Locate the cell with the specified text and output its [X, Y] center coordinate. 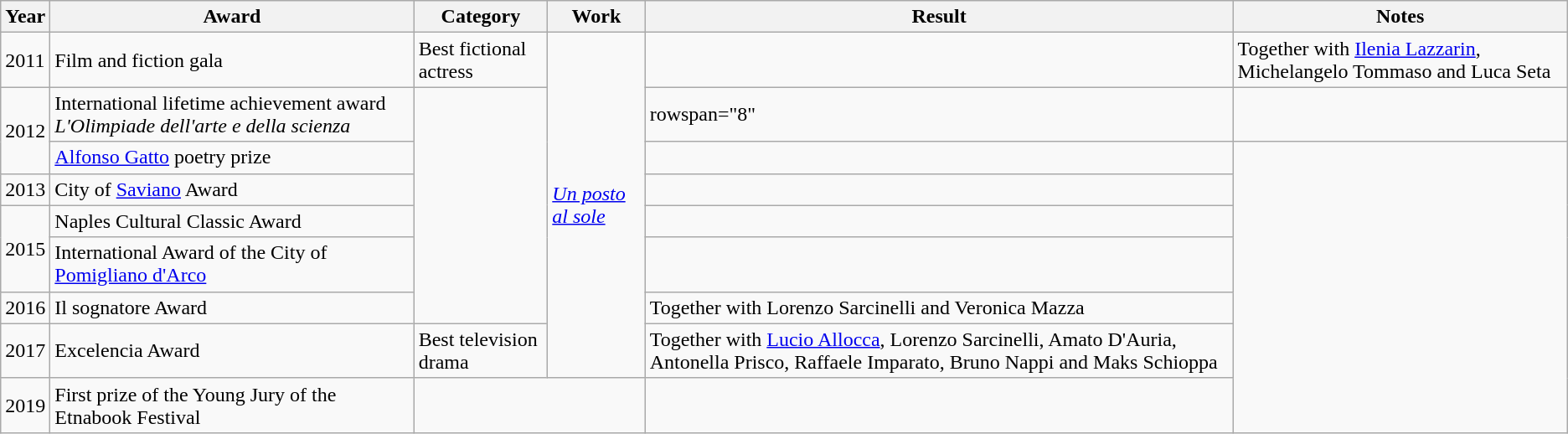
2016 [25, 307]
International Award of the City of Pomigliano d'Arco [232, 265]
Il sognatore Award [232, 307]
Category [481, 17]
Notes [1400, 17]
Together with Lorenzo Sarcinelli and Veronica Mazza [939, 307]
First prize of the Young Jury of the Etnabook Festival [232, 406]
Result [939, 17]
Best fictional actress [481, 60]
2019 [25, 406]
2015 [25, 248]
Film and fiction gala [232, 60]
City of Saviano Award [232, 189]
International lifetime achievement award L'Olimpiade dell'arte e della scienza [232, 114]
Work [596, 17]
Best television drama [481, 350]
Year [25, 17]
Together with Lucio Allocca, Lorenzo Sarcinelli, Amato D'Auria, Antonella Prisco, Raffaele Imparato, Bruno Nappi and Maks Schioppa [939, 350]
rowspan="8" [939, 114]
Alfonso Gatto poetry prize [232, 158]
2017 [25, 350]
2012 [25, 131]
Excelencia Award [232, 350]
Together with Ilenia Lazzarin, Michelangelo Tommaso and Luca Seta [1400, 60]
Naples Cultural Classic Award [232, 221]
Un posto al sole [596, 205]
2011 [25, 60]
2013 [25, 189]
Award [232, 17]
